Return [X, Y] of the center of cell containing provided text 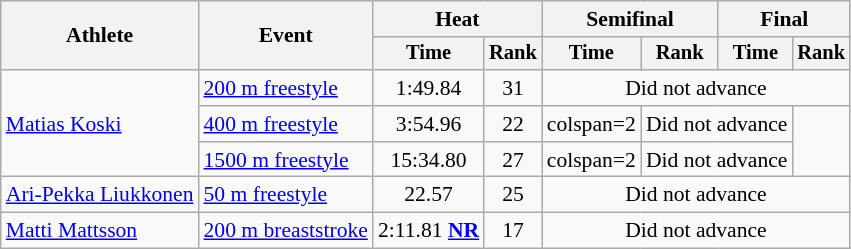
2:11.81 NR [428, 231]
3:54.96 [428, 124]
Matti Mattsson [100, 231]
31 [513, 88]
25 [513, 195]
200 m breaststroke [286, 231]
Final [784, 19]
1500 m freestyle [286, 160]
22 [513, 124]
27 [513, 160]
Athlete [100, 36]
Event [286, 36]
Ari-Pekka Liukkonen [100, 195]
Semifinal [630, 19]
200 m freestyle [286, 88]
1:49.84 [428, 88]
50 m freestyle [286, 195]
15:34.80 [428, 160]
Matias Koski [100, 124]
17 [513, 231]
Heat [458, 19]
22.57 [428, 195]
400 m freestyle [286, 124]
